Return the [X, Y] coordinate for the center point of the cell that contains the specified text.  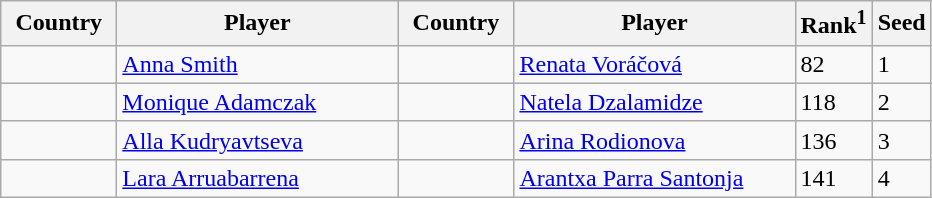
141 [834, 178]
3 [902, 140]
136 [834, 140]
Seed [902, 24]
2 [902, 102]
4 [902, 178]
82 [834, 64]
Rank1 [834, 24]
Arina Rodionova [654, 140]
Natela Dzalamidze [654, 102]
118 [834, 102]
Alla Kudryavtseva [258, 140]
Anna Smith [258, 64]
Arantxa Parra Santonja [654, 178]
Lara Arruabarrena [258, 178]
Monique Adamczak [258, 102]
Renata Voráčová [654, 64]
1 [902, 64]
